From the cell containing the given text, extract its center point as (x, y) coordinate. 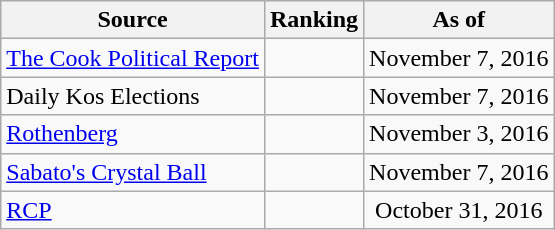
Daily Kos Elections (133, 96)
November 3, 2016 (459, 134)
Source (133, 20)
The Cook Political Report (133, 58)
Ranking (314, 20)
October 31, 2016 (459, 210)
As of (459, 20)
Sabato's Crystal Ball (133, 172)
RCP (133, 210)
Rothenberg (133, 134)
